Return the (X, Y) coordinate for the center point of the cell that contains the specified text.  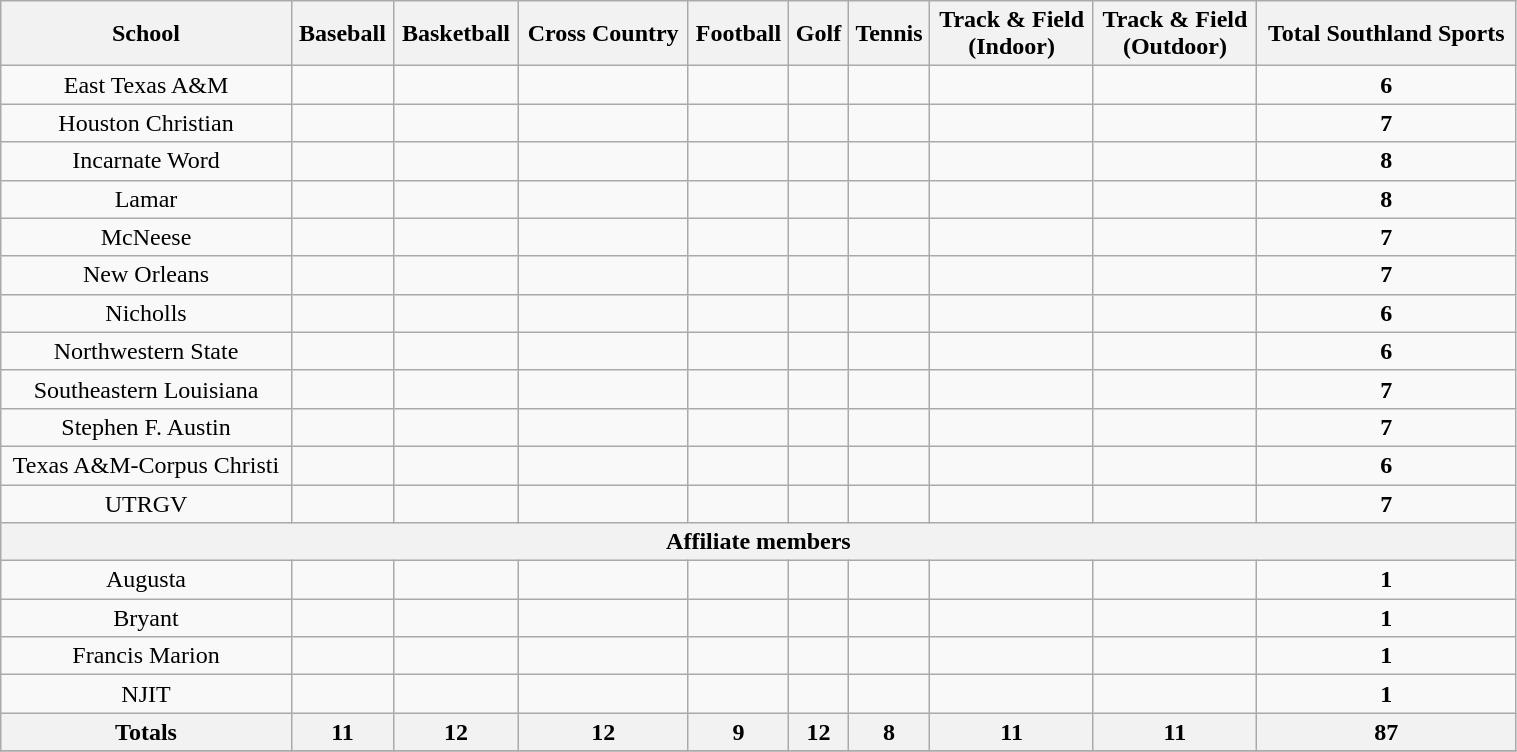
Football (738, 34)
Track & Field(Outdoor) (1174, 34)
Northwestern State (146, 351)
New Orleans (146, 275)
Houston Christian (146, 123)
Nicholls (146, 313)
Bryant (146, 618)
Total Southland Sports (1386, 34)
UTRGV (146, 503)
NJIT (146, 694)
Track & Field(Indoor) (1012, 34)
East Texas A&M (146, 85)
Lamar (146, 199)
Francis Marion (146, 656)
School (146, 34)
Cross Country (603, 34)
Texas A&M-Corpus Christi (146, 465)
Affiliate members (758, 542)
Totals (146, 732)
9 (738, 732)
Baseball (342, 34)
Southeastern Louisiana (146, 389)
Augusta (146, 580)
Basketball (456, 34)
87 (1386, 732)
Golf (818, 34)
Tennis (889, 34)
McNeese (146, 237)
Stephen F. Austin (146, 427)
Incarnate Word (146, 161)
